Pinpoint the cell where the given text exists, returning its (x, y) midpoint coordinate. 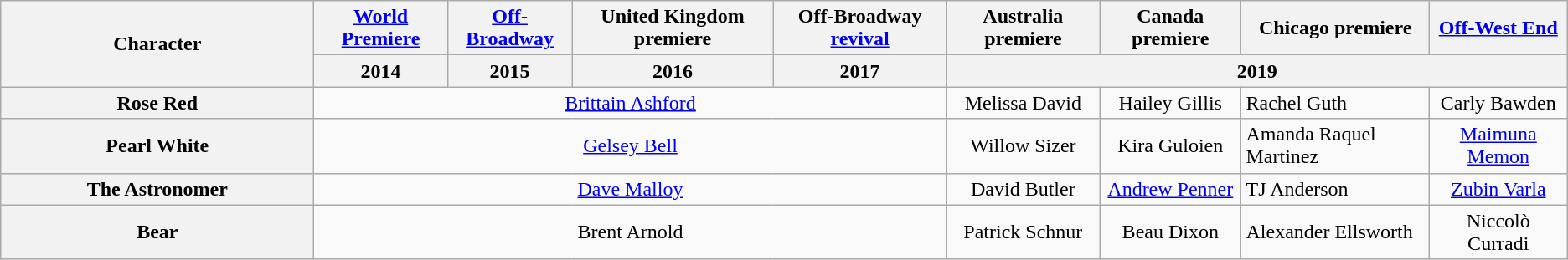
2014 (380, 71)
TJ Anderson (1335, 189)
United Kingdom premiere (673, 28)
Niccolò Curradi (1498, 232)
Off-Broadway (509, 28)
Amanda Raquel Martinez (1335, 145)
The Astronomer (157, 189)
Kira Guloien (1171, 145)
Brent Arnold (630, 232)
Andrew Penner (1171, 189)
Australia premiere (1023, 28)
Patrick Schnur (1023, 232)
Beau Dixon (1171, 232)
Off-West End (1498, 28)
Rose Red (157, 103)
Chicago premiere (1335, 28)
Alexander Ellsworth (1335, 232)
2016 (673, 71)
Off-Broadway revival (859, 28)
2019 (1256, 71)
Carly Bawden (1498, 103)
World Premiere (380, 28)
Canada premiere (1171, 28)
Willow Sizer (1023, 145)
Hailey Gillis (1171, 103)
Melissa David (1023, 103)
Zubin Varla (1498, 189)
2015 (509, 71)
Brittain Ashford (630, 103)
Rachel Guth (1335, 103)
Maimuna Memon (1498, 145)
Character (157, 43)
Pearl White (157, 145)
Gelsey Bell (630, 145)
2017 (859, 71)
David Butler (1023, 189)
Bear (157, 232)
Dave Malloy (630, 189)
